Find where the given text appears and provide that cell's center as [X, Y] coordinate. 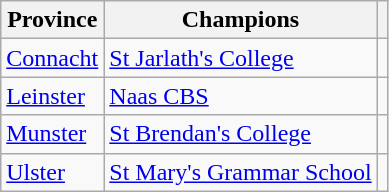
Munster [52, 134]
Connacht [52, 58]
Champions [240, 20]
Province [52, 20]
St Mary's Grammar School [240, 172]
St Brendan's College [240, 134]
Ulster [52, 172]
Leinster [52, 96]
St Jarlath's College [240, 58]
Naas CBS [240, 96]
